Search for the cell housing the specified text and yield its (X, Y) center coordinate. 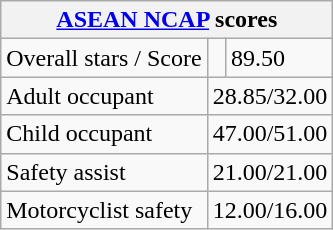
Overall stars / Score (104, 58)
21.00/21.00 (270, 172)
Child occupant (104, 134)
Adult occupant (104, 96)
Safety assist (104, 172)
89.50 (278, 58)
28.85/32.00 (270, 96)
ASEAN NCAP scores (167, 20)
47.00/51.00 (270, 134)
12.00/16.00 (270, 210)
Motorcyclist safety (104, 210)
